Provide the (X, Y) coordinate of the cell's center where the given text is located.  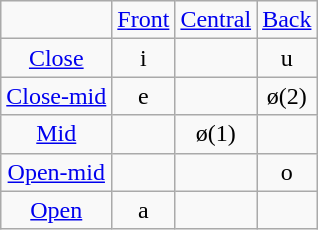
ø(1) (216, 134)
o (287, 172)
e (144, 96)
Front (144, 20)
Open (56, 210)
u (287, 58)
Close (56, 58)
a (144, 210)
ø(2) (287, 96)
i (144, 58)
Central (216, 20)
Mid (56, 134)
Back (287, 20)
Close-mid (56, 96)
Open-mid (56, 172)
